Return (X, Y) of the center of cell containing provided text 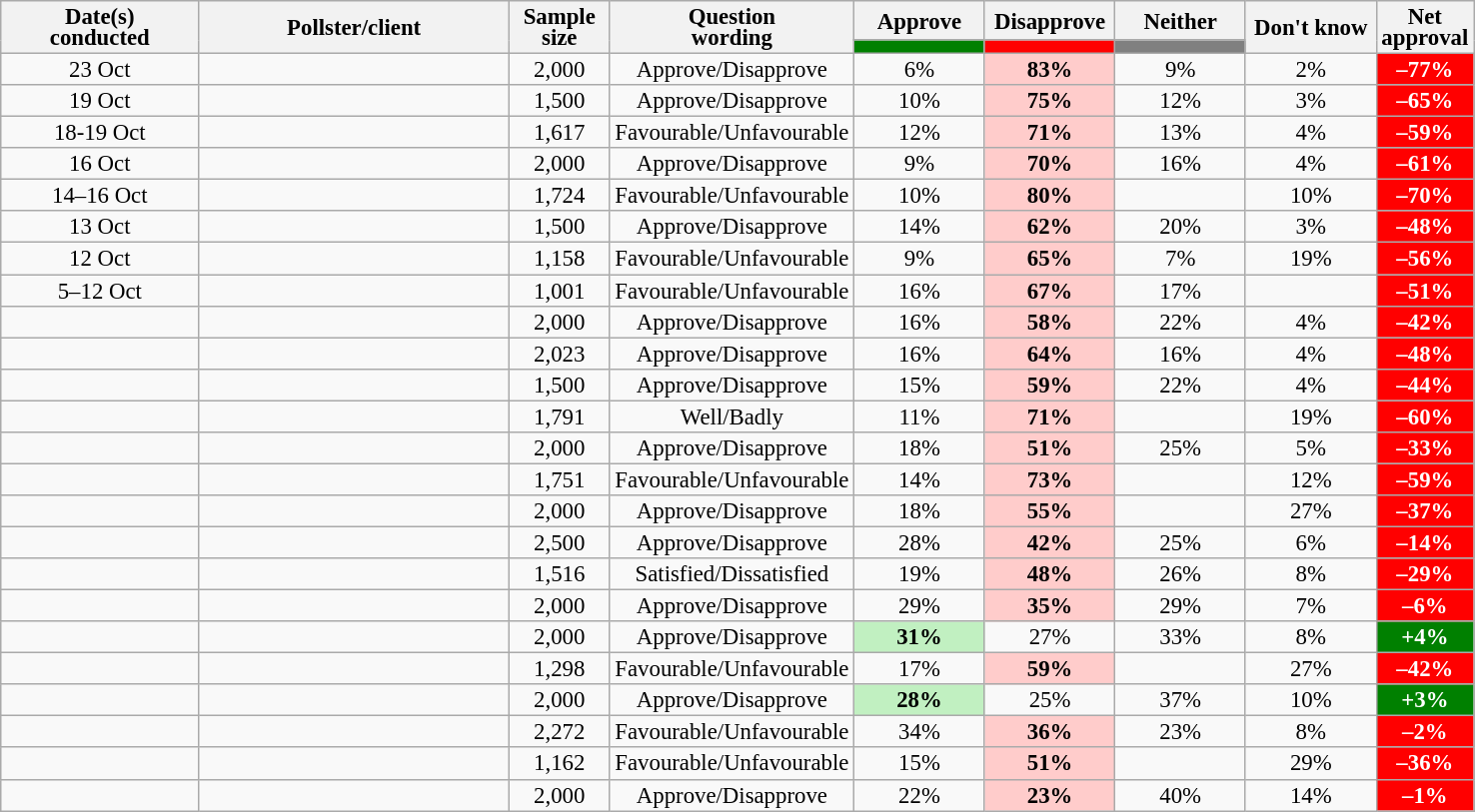
1,516 (560, 574)
Neither (1181, 20)
65% (1049, 259)
Approve (919, 20)
35% (1049, 606)
11% (919, 416)
2,023 (560, 354)
23 Oct (100, 70)
75% (1049, 101)
Well/Badly (732, 416)
–44% (1425, 385)
Satisfied/Dissatisfied (732, 574)
1,298 (560, 669)
2% (1311, 70)
1,158 (560, 259)
73% (1049, 479)
5% (1311, 448)
20% (1181, 228)
Pollster/client (354, 28)
83% (1049, 70)
62% (1049, 228)
13 Oct (100, 228)
Disapprove (1049, 20)
13% (1181, 133)
26% (1181, 574)
–1% (1425, 795)
42% (1049, 542)
2,500 (560, 542)
–14% (1425, 542)
+4% (1425, 637)
Questionwording (732, 28)
31% (919, 637)
1,001 (560, 291)
1,162 (560, 764)
–33% (1425, 448)
1,724 (560, 196)
–37% (1425, 511)
37% (1181, 700)
34% (919, 732)
40% (1181, 795)
–56% (1425, 259)
1,791 (560, 416)
48% (1049, 574)
–61% (1425, 164)
–65% (1425, 101)
1,617 (560, 133)
70% (1049, 164)
67% (1049, 291)
–29% (1425, 574)
Date(s)conducted (100, 28)
–60% (1425, 416)
19 Oct (100, 101)
2,272 (560, 732)
Don't know (1311, 28)
–70% (1425, 196)
55% (1049, 511)
Sample size (560, 28)
64% (1049, 354)
+3% (1425, 700)
1,751 (560, 479)
–77% (1425, 70)
18-19 Oct (100, 133)
5–12 Oct (100, 291)
58% (1049, 322)
14–16 Oct (100, 196)
33% (1181, 637)
12 Oct (100, 259)
Net approval (1425, 28)
36% (1049, 732)
–51% (1425, 291)
–36% (1425, 764)
–6% (1425, 606)
–2% (1425, 732)
16 Oct (100, 164)
80% (1049, 196)
